Locate the cell with the specified text and output its [x, y] center coordinate. 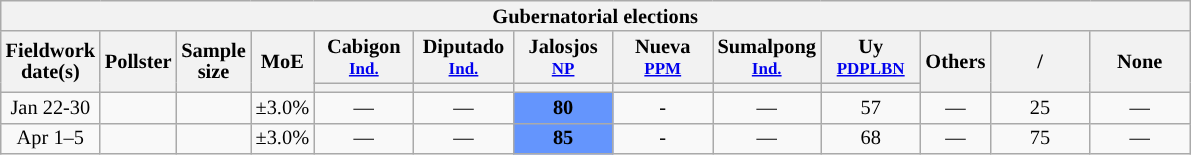
Gubernatorial elections [596, 16]
85 [563, 138]
NuevaPPM [663, 57]
Pollster [138, 62]
75 [1040, 138]
DiputadoInd. [464, 57]
80 [563, 108]
SumalpongInd. [767, 57]
Apr 1–5 [50, 138]
68 [871, 138]
Samplesize [213, 62]
Jan 22-30 [50, 108]
None [1140, 62]
Others [956, 62]
25 [1040, 108]
/ [1040, 62]
MoE [282, 62]
UyPDPLBN [871, 57]
JalosjosNP [563, 57]
CabigonInd. [364, 57]
57 [871, 108]
Fieldworkdate(s) [50, 62]
